Detect which cell encompasses the target text, then output its [X, Y] center coordinate. 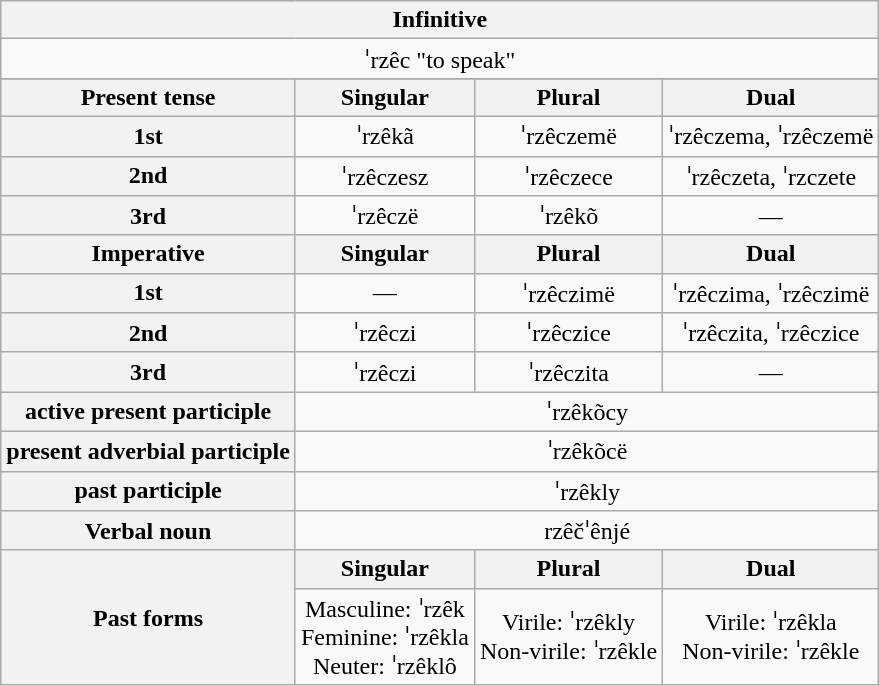
present adverbial participle [148, 451]
Verbal noun [148, 531]
ˈrzêkly [587, 491]
ˈrzêczesz [384, 176]
ˈrzêczema, ˈrzêczemë [771, 136]
ˈrzêc "to speak" [440, 59]
ˈrzêczemë [568, 136]
ˈrzêczece [568, 176]
ˈrzêczice [568, 333]
Past forms [148, 618]
ˈrzêczimë [568, 293]
ˈrzêkõ [568, 216]
ˈrzêkõcy [587, 412]
ˈrzêczë [384, 216]
ˈrzêkã [384, 136]
Infinitive [440, 20]
ˈrzêczima, ˈrzêczimë [771, 293]
Virile: ˈrzêklyNon-virile: ˈrzêkle [568, 636]
Imperative [148, 254]
Virile: ˈrzêklaNon-virile: ˈrzêkle [771, 636]
past participle [148, 491]
ˈrzêkõcë [587, 451]
active present participle [148, 412]
Present tense [148, 97]
Masculine: ˈrzêkFeminine: ˈrzêklaNeuter: ˈrzêklô [384, 636]
ˈrzêczita, ˈrzêczice [771, 333]
ˈrzêczita [568, 372]
ˈrzêczeta, ˈrzczete [771, 176]
rzêčˈênjé [587, 531]
